Scan for the cell matching the given text and deliver its [X, Y] coordinate at center. 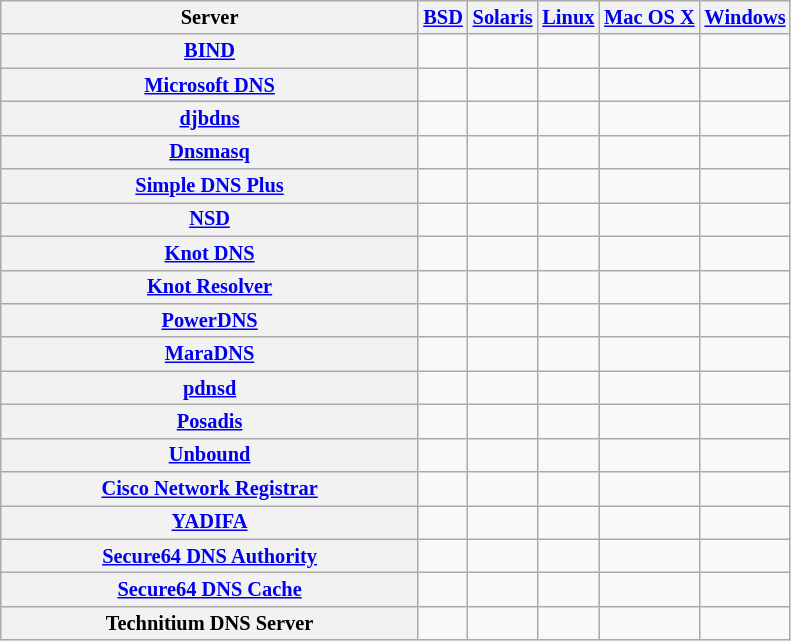
Windows [746, 17]
Simple DNS Plus [210, 186]
Microsoft DNS [210, 85]
MaraDNS [210, 354]
Technitium DNS Server [210, 623]
pdnsd [210, 388]
Linux [568, 17]
Cisco Network Registrar [210, 489]
djbdns [210, 118]
Posadis [210, 421]
Secure64 DNS Cache [210, 589]
NSD [210, 219]
YADIFA [210, 522]
Knot Resolver [210, 287]
PowerDNS [210, 320]
BIND [210, 51]
Mac OS X [649, 17]
BSD [442, 17]
Solaris [503, 17]
Server [210, 17]
Knot DNS [210, 253]
Secure64 DNS Authority [210, 556]
Dnsmasq [210, 152]
Unbound [210, 455]
